For the text-containing cell, return its midpoint in (X, Y) coordinate format. 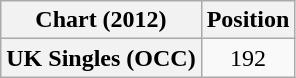
Chart (2012) (101, 20)
192 (248, 58)
UK Singles (OCC) (101, 58)
Position (248, 20)
